Determine the (x, y) coordinate at the center of the cell enclosing the given text.  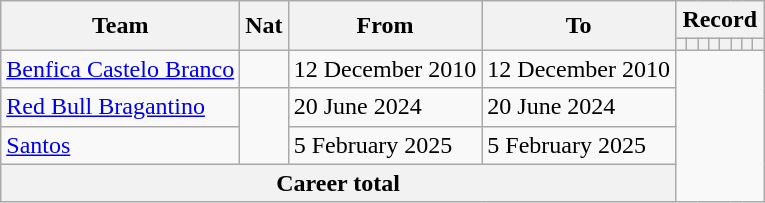
Record (719, 20)
To (579, 26)
From (385, 26)
Nat (264, 26)
Benfica Castelo Branco (120, 69)
Red Bull Bragantino (120, 107)
Team (120, 26)
Santos (120, 145)
Career total (338, 183)
